Scan for the cell matching the given text and deliver its [x, y] coordinate at center. 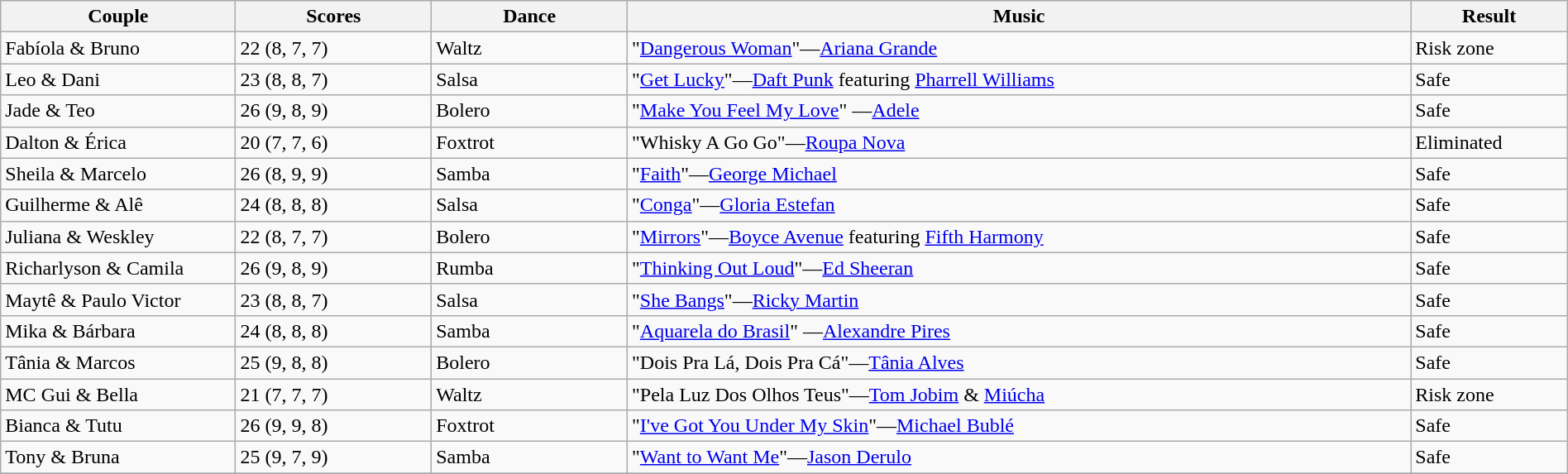
Richarlyson & Camila [118, 268]
Bianca & Tutu [118, 426]
Juliana & Weskley [118, 237]
Music [1019, 17]
"Want to Want Me"—Jason Derulo [1019, 457]
25 (9, 8, 8) [334, 362]
"She Bangs"—Ricky Martin [1019, 299]
Sheila & Marcelo [118, 174]
Dance [529, 17]
Tânia & Marcos [118, 362]
Tony & Bruna [118, 457]
"Aquarela do Brasil" —Alexandre Pires [1019, 331]
Maytê & Paulo Victor [118, 299]
"Whisky A Go Go"—Roupa Nova [1019, 142]
"Pela Luz Dos Olhos Teus"—Tom Jobim & Miúcha [1019, 395]
20 (7, 7, 6) [334, 142]
"Get Lucky"—Daft Punk featuring Pharrell Williams [1019, 79]
"Faith"—George Michael [1019, 174]
"Thinking Out Loud"—Ed Sheeran [1019, 268]
"Dois Pra Lá, Dois Pra Cá"—Tânia Alves [1019, 362]
"Make You Feel My Love" —Adele [1019, 111]
Jade & Teo [118, 111]
Eliminated [1489, 142]
Scores [334, 17]
Rumba [529, 268]
Couple [118, 17]
Leo & Dani [118, 79]
"Mirrors"—Boyce Avenue featuring Fifth Harmony [1019, 237]
25 (9, 7, 9) [334, 457]
Result [1489, 17]
21 (7, 7, 7) [334, 395]
"I've Got You Under My Skin"—Michael Bublé [1019, 426]
"Dangerous Woman"—Ariana Grande [1019, 48]
MC Gui & Bella [118, 395]
Guilherme & Alê [118, 205]
26 (8, 9, 9) [334, 174]
Dalton & Érica [118, 142]
26 (9, 9, 8) [334, 426]
"Conga"—Gloria Estefan [1019, 205]
Mika & Bárbara [118, 331]
Fabíola & Bruno [118, 48]
